Determine the (X, Y) coordinate at the center of the cell enclosing the given text.  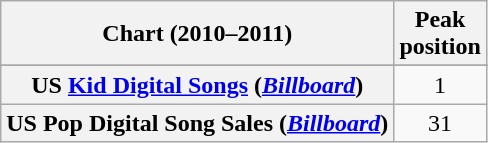
1 (440, 85)
31 (440, 123)
US Pop Digital Song Sales (Billboard) (198, 123)
US Kid Digital Songs (Billboard) (198, 85)
Peakposition (440, 34)
Chart (2010–2011) (198, 34)
